Capture the cell that displays the provided text and extract its [X, Y] central coordinate. 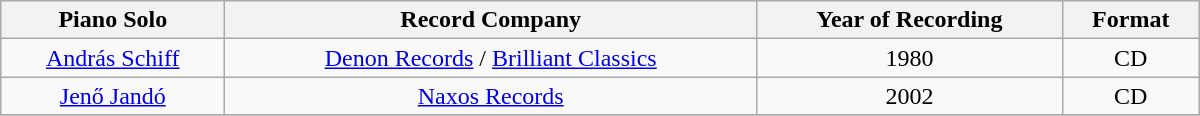
2002 [910, 96]
Naxos Records [491, 96]
Denon Records / Brilliant Classics [491, 58]
Record Company [491, 20]
Year of Recording [910, 20]
Piano Solo [113, 20]
András Schiff [113, 58]
Format [1130, 20]
Jenő Jandó [113, 96]
1980 [910, 58]
